Find where the given text appears and provide that cell's center as [X, Y] coordinate. 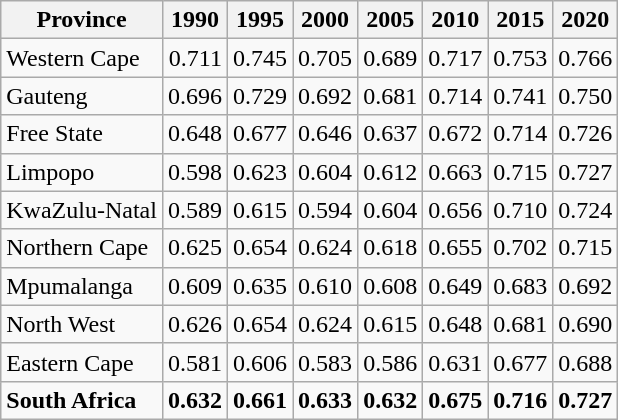
2010 [456, 20]
0.583 [326, 362]
Mpumalanga [82, 286]
0.710 [520, 210]
0.589 [194, 210]
0.675 [456, 400]
0.750 [586, 96]
0.702 [520, 248]
0.766 [586, 58]
0.724 [586, 210]
0.663 [456, 172]
0.661 [260, 400]
Limpopo [82, 172]
0.696 [194, 96]
0.753 [520, 58]
0.688 [586, 362]
Gauteng [82, 96]
0.711 [194, 58]
0.631 [456, 362]
Northern Cape [82, 248]
0.635 [260, 286]
Free State [82, 134]
South Africa [82, 400]
0.717 [456, 58]
0.716 [520, 400]
2015 [520, 20]
0.581 [194, 362]
Western Cape [82, 58]
0.586 [390, 362]
0.610 [326, 286]
0.690 [586, 324]
Eastern Cape [82, 362]
0.672 [456, 134]
0.646 [326, 134]
0.656 [456, 210]
0.625 [194, 248]
1990 [194, 20]
1995 [260, 20]
0.741 [520, 96]
0.655 [456, 248]
Province [82, 20]
0.729 [260, 96]
2000 [326, 20]
0.623 [260, 172]
0.618 [390, 248]
2020 [586, 20]
North West [82, 324]
0.689 [390, 58]
0.633 [326, 400]
0.606 [260, 362]
0.626 [194, 324]
0.649 [456, 286]
2005 [390, 20]
0.612 [390, 172]
0.609 [194, 286]
0.705 [326, 58]
0.683 [520, 286]
0.745 [260, 58]
0.608 [390, 286]
0.594 [326, 210]
0.598 [194, 172]
0.726 [586, 134]
KwaZulu-Natal [82, 210]
0.637 [390, 134]
